Output the [X, Y] coordinate of the center of the cell containing the given text.  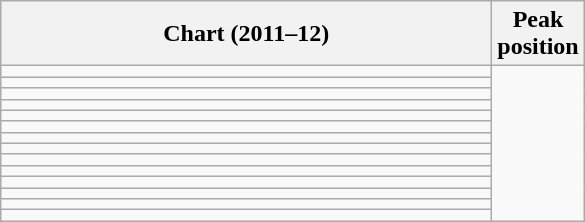
Chart (2011–12) [246, 34]
Peakposition [538, 34]
